Find where the given text appears and provide that cell's center as [X, Y] coordinate. 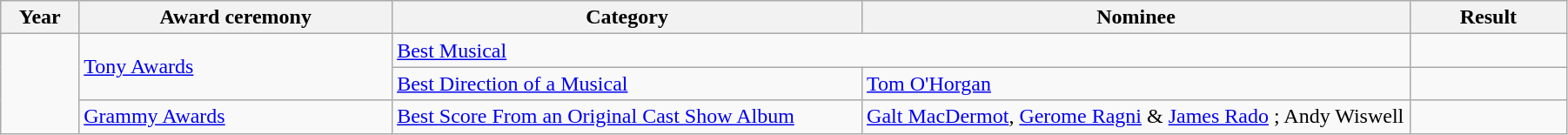
Year [40, 17]
Nominee [1136, 17]
Grammy Awards [236, 117]
Result [1488, 17]
Best Musical [901, 51]
Tony Awards [236, 67]
Category [627, 17]
Galt MacDermot, Gerome Ragni & James Rado ; Andy Wiswell [1136, 117]
Best Score From an Original Cast Show Album [627, 117]
Best Direction of a Musical [627, 84]
Tom O'Horgan [1136, 84]
Award ceremony [236, 17]
